Locate the cell with the specified text and output its (x, y) center coordinate. 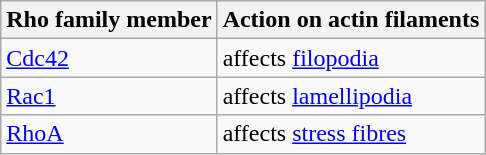
affects stress fibres (351, 134)
Rac1 (109, 96)
Action on actin filaments (351, 20)
RhoA (109, 134)
Cdc42 (109, 58)
affects filopodia (351, 58)
affects lamellipodia (351, 96)
Rho family member (109, 20)
